Return the (X, Y) coordinate for the center point of the cell that contains the specified text.  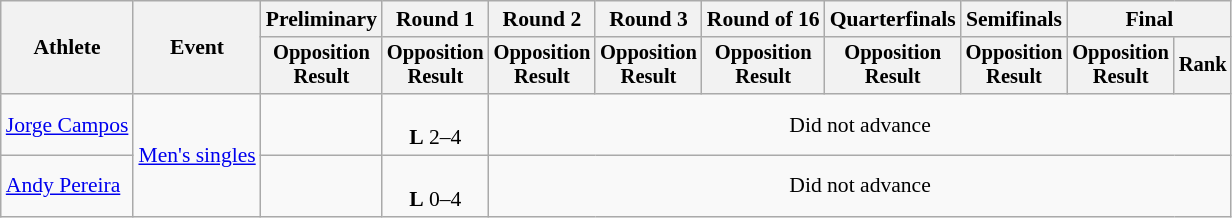
Men's singles (196, 155)
Round 1 (436, 19)
Final (1149, 19)
Round 2 (542, 19)
L 0–4 (436, 186)
Preliminary (322, 19)
Round 3 (648, 19)
Semifinals (1014, 19)
L 2–4 (436, 124)
Athlete (68, 48)
Quarterfinals (893, 19)
Round of 16 (764, 19)
Rank (1203, 66)
Event (196, 48)
Jorge Campos (68, 124)
Andy Pereira (68, 186)
